Extract the (X, Y) coordinate from the center of the cell holding the provided text.  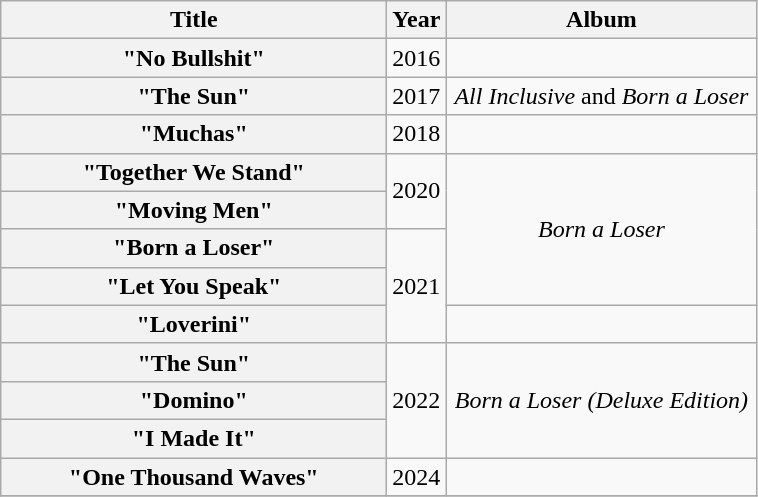
"Moving Men" (194, 210)
Album (602, 20)
"No Bullshit" (194, 58)
Title (194, 20)
2020 (416, 191)
2021 (416, 286)
"Domino" (194, 400)
All Inclusive and Born a Loser (602, 96)
2017 (416, 96)
"Together We Stand" (194, 172)
2024 (416, 477)
Born a Loser (602, 229)
Born a Loser (Deluxe Edition) (602, 400)
Year (416, 20)
2022 (416, 400)
2018 (416, 134)
"Let You Speak" (194, 286)
"Muchas" (194, 134)
"Born a Loser" (194, 248)
"I Made It" (194, 438)
2016 (416, 58)
"One Thousand Waves" (194, 477)
"Loverini" (194, 324)
